For the text-containing cell, return its midpoint in (X, Y) coordinate format. 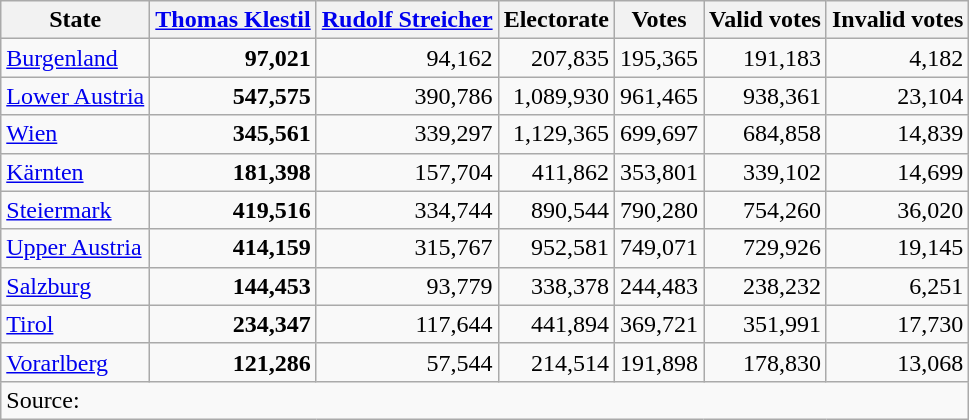
315,767 (407, 248)
178,830 (766, 362)
195,365 (658, 58)
961,465 (658, 96)
13,068 (897, 362)
36,020 (897, 210)
345,561 (233, 134)
Tirol (76, 324)
244,483 (658, 286)
1,089,930 (556, 96)
353,801 (658, 172)
Source: (485, 400)
234,347 (233, 324)
790,280 (658, 210)
369,721 (658, 324)
749,071 (658, 248)
191,898 (658, 362)
351,991 (766, 324)
State (76, 20)
334,744 (407, 210)
1,129,365 (556, 134)
157,704 (407, 172)
214,514 (556, 362)
Votes (658, 20)
93,779 (407, 286)
414,159 (233, 248)
952,581 (556, 248)
729,926 (766, 248)
181,398 (233, 172)
23,104 (897, 96)
238,232 (766, 286)
Valid votes (766, 20)
Wien (76, 134)
338,378 (556, 286)
Burgenland (76, 58)
Kärnten (76, 172)
Vorarlberg (76, 362)
754,260 (766, 210)
Rudolf Streicher (407, 20)
57,544 (407, 362)
339,297 (407, 134)
547,575 (233, 96)
6,251 (897, 286)
684,858 (766, 134)
121,286 (233, 362)
Steiermark (76, 210)
97,021 (233, 58)
390,786 (407, 96)
339,102 (766, 172)
117,644 (407, 324)
938,361 (766, 96)
4,182 (897, 58)
Upper Austria (76, 248)
441,894 (556, 324)
94,162 (407, 58)
19,145 (897, 248)
207,835 (556, 58)
890,544 (556, 210)
Thomas Klestil (233, 20)
144,453 (233, 286)
699,697 (658, 134)
191,183 (766, 58)
14,699 (897, 172)
411,862 (556, 172)
Lower Austria (76, 96)
419,516 (233, 210)
Salzburg (76, 286)
14,839 (897, 134)
17,730 (897, 324)
Invalid votes (897, 20)
Electorate (556, 20)
